Identify which cell holds the provided text, then report its (X, Y) central coordinate. 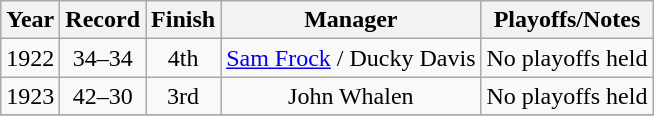
Playoffs/Notes (567, 20)
Record (103, 20)
34–34 (103, 58)
1923 (30, 96)
Year (30, 20)
42–30 (103, 96)
1922 (30, 58)
Sam Frock / Ducky Davis (351, 58)
3rd (184, 96)
Manager (351, 20)
4th (184, 58)
Finish (184, 20)
John Whalen (351, 96)
